Capture the cell that displays the provided text and extract its (x, y) central coordinate. 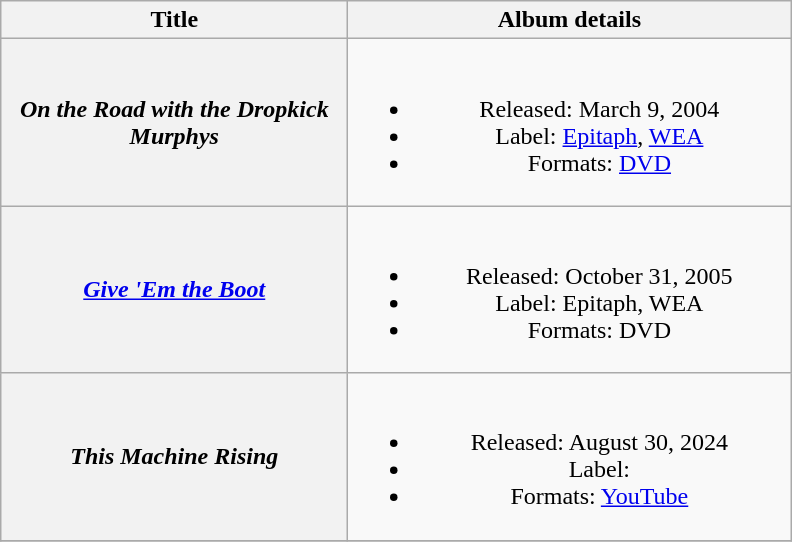
On the Road with the Dropkick Murphys (174, 122)
Released: August 30, 2024Label:Formats: YouTube (570, 456)
Album details (570, 20)
Give 'Em the Boot (174, 290)
Title (174, 20)
Released: March 9, 2004Label: Epitaph, WEAFormats: DVD (570, 122)
Released: October 31, 2005Label: Epitaph, WEAFormats: DVD (570, 290)
This Machine Rising (174, 456)
